Scan for the cell matching the given text and deliver its (X, Y) coordinate at center. 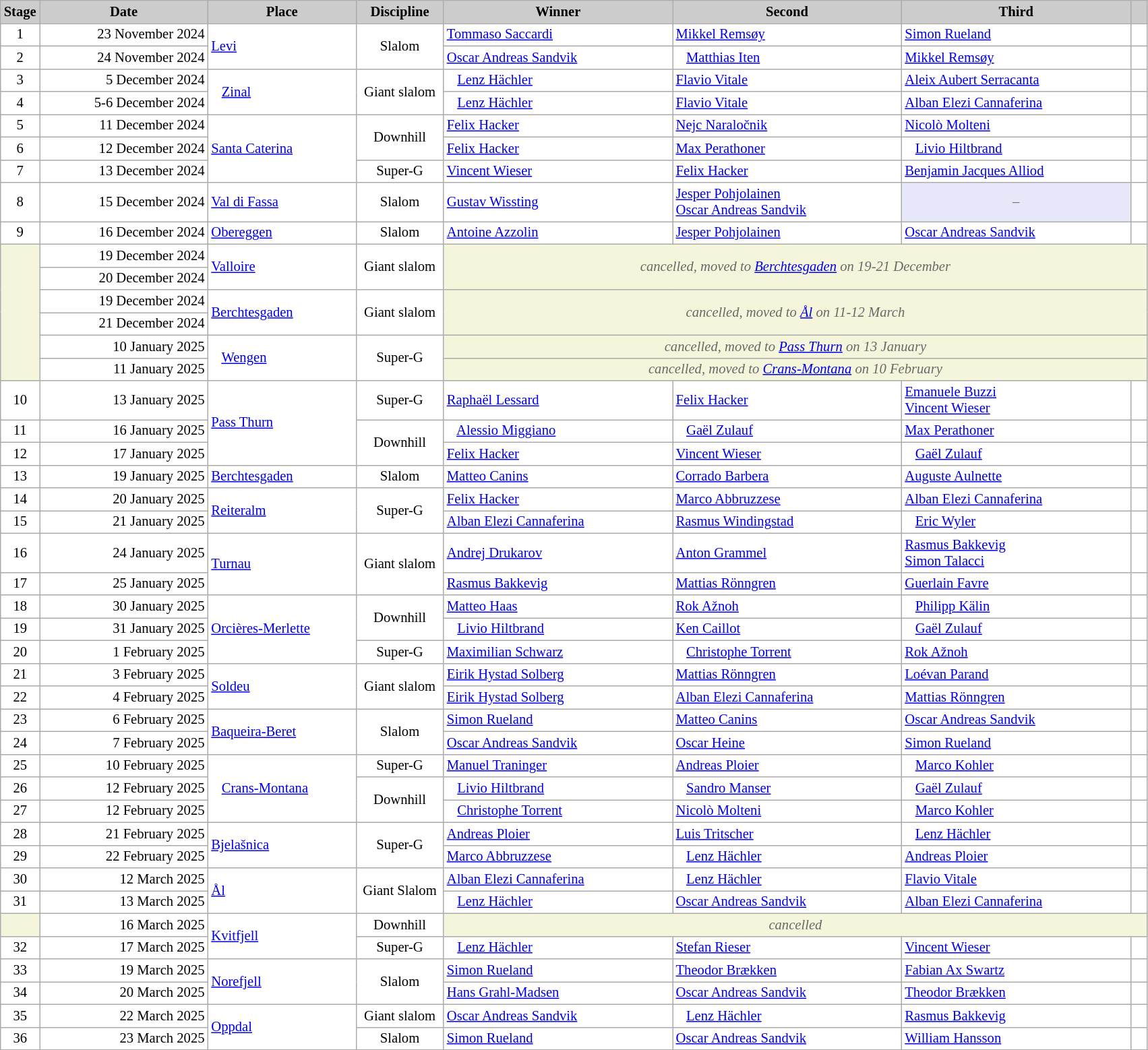
Date (124, 11)
7 February 2025 (124, 743)
5 (20, 125)
22 February 2025 (124, 857)
Jesper Pohjolainen Oscar Andreas Sandvik (787, 202)
30 January 2025 (124, 606)
20 December 2024 (124, 278)
Val di Fassa (282, 202)
11 (20, 431)
23 (20, 720)
4 February 2025 (124, 698)
Matteo Haas (558, 606)
15 December 2024 (124, 202)
16 January 2025 (124, 431)
1 February 2025 (124, 652)
6 February 2025 (124, 720)
13 January 2025 (124, 400)
Norefjell (282, 981)
Andrej Drukarov (558, 553)
10 January 2025 (124, 346)
21 (20, 675)
Maximilian Schwarz (558, 652)
Raphaël Lessard (558, 400)
13 (20, 476)
Guerlain Favre (1016, 584)
33 (20, 970)
cancelled, moved to Crans-Montana on 10 February (795, 369)
Nejc Naraločnik (787, 125)
Auguste Aulnette (1016, 476)
Crans-Montana (282, 789)
Kvitfjell (282, 936)
Bjelašnica (282, 845)
22 March 2025 (124, 1016)
Wengen (282, 358)
Tommaso Saccardi (558, 34)
Winner (558, 11)
13 December 2024 (124, 171)
19 March 2025 (124, 970)
15 (20, 522)
Anton Grammel (787, 553)
Soldeu (282, 686)
Aleix Aubert Serracanta (1016, 80)
9 (20, 233)
3 February 2025 (124, 675)
13 March 2025 (124, 902)
22 (20, 698)
17 January 2025 (124, 454)
20 (20, 652)
cancelled (795, 925)
Oppdal (282, 1027)
23 March 2025 (124, 1039)
Manuel Traninger (558, 766)
12 December 2024 (124, 148)
Turnau (282, 564)
8 (20, 202)
19 January 2025 (124, 476)
Third (1016, 11)
2 (20, 57)
Rasmus Bakkevig Simon Talacci (1016, 553)
10 February 2025 (124, 766)
Jesper Pohjolainen (787, 233)
Zinal (282, 92)
Benjamin Jacques Alliod (1016, 171)
Levi (282, 46)
Emanuele Buzzi Vincent Wieser (1016, 400)
Loévan Parand (1016, 675)
Baqueira-Beret (282, 731)
Second (787, 11)
Gustav Wissting (558, 202)
11 December 2024 (124, 125)
35 (20, 1016)
William Hansson (1016, 1039)
19 (20, 629)
12 (20, 454)
Sandro Manser (787, 788)
16 December 2024 (124, 233)
36 (20, 1039)
4 (20, 103)
Discipline (400, 11)
5-6 December 2024 (124, 103)
16 March 2025 (124, 925)
24 January 2025 (124, 553)
Stage (20, 11)
Place (282, 11)
17 March 2025 (124, 948)
21 December 2024 (124, 323)
Matthias Iten (787, 57)
Stefan Rieser (787, 948)
31 January 2025 (124, 629)
25 January 2025 (124, 584)
Obereggen (282, 233)
– (1016, 202)
34 (20, 993)
Rasmus Windingstad (787, 522)
32 (20, 948)
Philipp Kälin (1016, 606)
Antoine Azzolin (558, 233)
Eric Wyler (1016, 522)
16 (20, 553)
7 (20, 171)
25 (20, 766)
10 (20, 400)
Orcières-Merlette (282, 628)
Alessio Miggiano (558, 431)
21 January 2025 (124, 522)
Luis Tritscher (787, 834)
Reiteralm (282, 511)
29 (20, 857)
24 (20, 743)
Oscar Heine (787, 743)
26 (20, 788)
18 (20, 606)
Hans Grahl-Madsen (558, 993)
cancelled, moved to Pass Thurn on 13 January (795, 346)
17 (20, 584)
14 (20, 499)
24 November 2024 (124, 57)
Santa Caterina (282, 148)
Ål (282, 891)
21 February 2025 (124, 834)
3 (20, 80)
Corrado Barbera (787, 476)
6 (20, 148)
5 December 2024 (124, 80)
28 (20, 834)
Ken Caillot (787, 629)
1 (20, 34)
cancelled, moved to Berchtesgaden on 19-21 December (795, 267)
12 March 2025 (124, 879)
11 January 2025 (124, 369)
Fabian Ax Swartz (1016, 970)
Valloire (282, 267)
Pass Thurn (282, 422)
27 (20, 811)
20 January 2025 (124, 499)
Giant Slalom (400, 891)
31 (20, 902)
23 November 2024 (124, 34)
30 (20, 879)
cancelled, moved to Ål on 11-12 March (795, 313)
20 March 2025 (124, 993)
